Output the [x, y] coordinate of the center of the cell containing the given text.  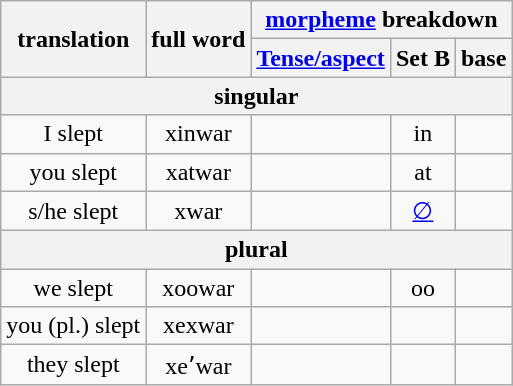
Tense/aspect [321, 58]
at [422, 172]
translation [74, 39]
Set B [422, 58]
they slept [74, 365]
full word [198, 39]
s/he slept [74, 211]
oo [422, 288]
xoowar [198, 288]
xatwar [198, 172]
morpheme breakdown [382, 20]
you slept [74, 172]
∅ [422, 211]
plural [256, 250]
you (pl.) slept [74, 326]
in [422, 134]
xinwar [198, 134]
singular [256, 96]
xexwar [198, 326]
xeʼwar [198, 365]
I slept [74, 134]
xwar [198, 211]
base [483, 58]
we slept [74, 288]
